Identify which cell holds the provided text, then report its [x, y] central coordinate. 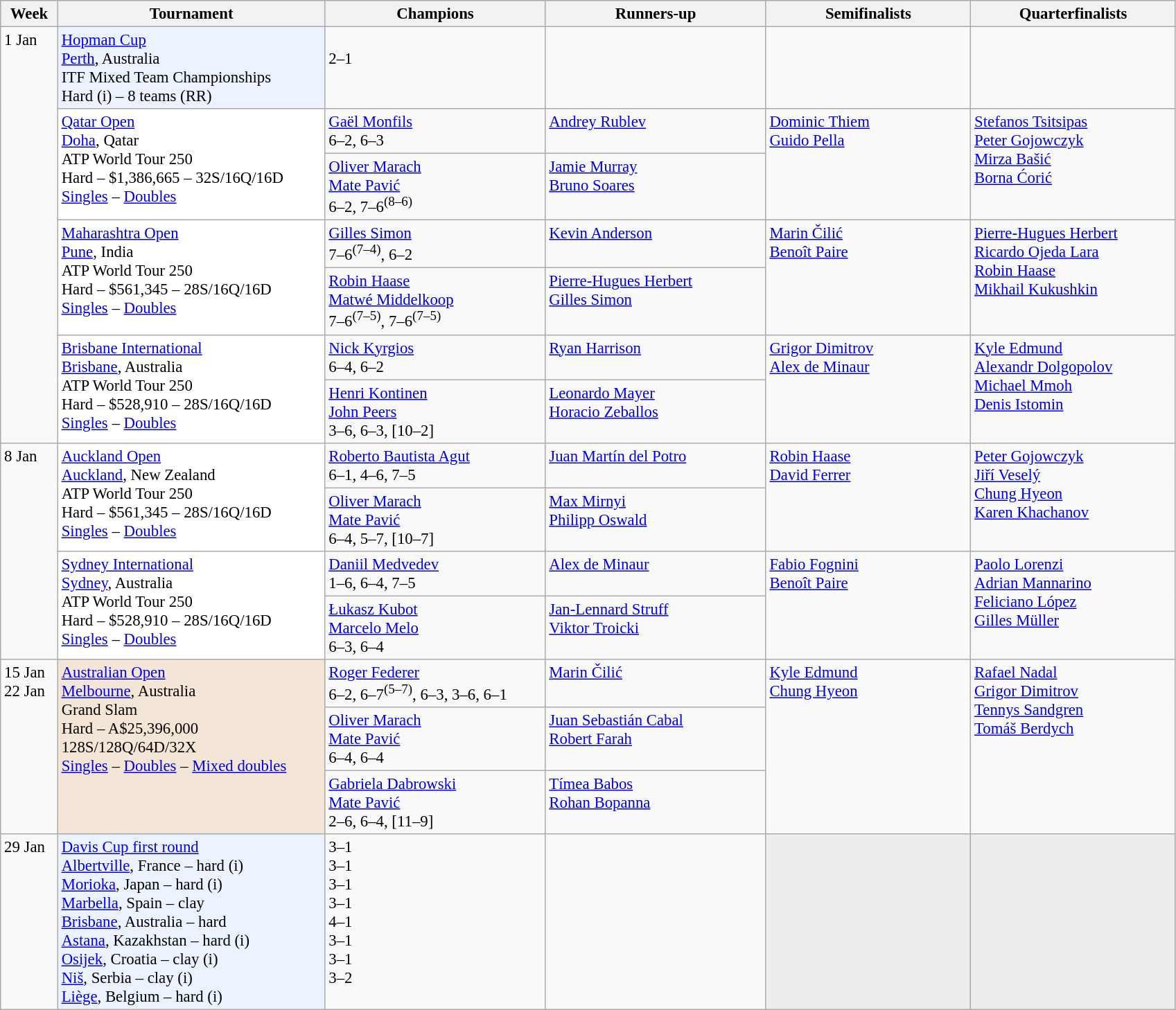
Australian Open Melbourne, AustraliaGrand SlamHard – A$25,396,000128S/128Q/64D/32XSingles – Doubles – Mixed doubles [191, 747]
Gaël Monfils6–2, 6–3 [435, 132]
Qatar Open Doha, QatarATP World Tour 250Hard – $1,386,665 – 32S/16Q/16DSingles – Doubles [191, 165]
Jan-Lennard Struff Viktor Troicki [656, 628]
Henri Kontinen John Peers3–6, 6–3, [10–2] [435, 411]
Robin Haase Matwé Middelkoop7–6(7–5), 7–6(7–5) [435, 301]
Juan Sebastián Cabal Robert Farah [656, 739]
Leonardo Mayer Horacio Zeballos [656, 411]
Ryan Harrison [656, 357]
Gabriela Dabrowski Mate Pavić 2–6, 6–4, [11–9] [435, 803]
Auckland Open Auckland, New ZealandATP World Tour 250Hard – $561,345 – 28S/16Q/16DSingles – Doubles [191, 497]
Tournament [191, 14]
Hopman CupPerth, AustraliaITF Mixed Team ChampionshipsHard (i) – 8 teams (RR) [191, 68]
Robin Haase David Ferrer [868, 497]
2–1 [435, 68]
Quarterfinalists [1073, 14]
Champions [435, 14]
Roger Federer6–2, 6–7(5–7), 6–3, 3–6, 6–1 [435, 683]
Peter Gojowczyk Jiří Veselý Chung Hyeon Karen Khachanov [1073, 497]
Kyle Edmund Alexandr Dolgopolov Michael Mmoh Denis Istomin [1073, 389]
Łukasz Kubot Marcelo Melo6–3, 6–4 [435, 628]
Paolo Lorenzi Adrian Mannarino Feliciano López Gilles Müller [1073, 605]
29 Jan [29, 922]
Andrey Rublev [656, 132]
15 Jan22 Jan [29, 747]
Gilles Simon7–6(7–4), 6–2 [435, 244]
Kyle Edmund Chung Hyeon [868, 747]
Juan Martín del Potro [656, 466]
Maharashtra Open Pune, IndiaATP World Tour 250Hard – $561,345 – 28S/16Q/16DSingles – Doubles [191, 277]
8 Jan [29, 551]
Roberto Bautista Agut6–1, 4–6, 7–5 [435, 466]
Tímea Babos Rohan Bopanna [656, 803]
Alex de Minaur [656, 574]
Week [29, 14]
Runners-up [656, 14]
Oliver Marach Mate Pavić6–2, 7–6(8–6) [435, 187]
Pierre-Hugues Herbert Ricardo Ojeda Lara Robin Haase Mikhail Kukushkin [1073, 277]
Nick Kyrgios6–4, 6–2 [435, 357]
Marin Čilić Benoît Paire [868, 277]
Max Mirnyi Philipp Oswald [656, 520]
Fabio Fognini Benoît Paire [868, 605]
Brisbane International Brisbane, AustraliaATP World Tour 250Hard – $528,910 – 28S/16Q/16DSingles – Doubles [191, 389]
Pierre-Hugues Herbert Gilles Simon [656, 301]
Oliver Marach Mate Pavić6–4, 6–4 [435, 739]
Jamie Murray Bruno Soares [656, 187]
Oliver Marach Mate Pavić6–4, 5–7, [10–7] [435, 520]
Semifinalists [868, 14]
Daniil Medvedev1–6, 6–4, 7–5 [435, 574]
Kevin Anderson [656, 244]
3–1 3–1 3–1 3–1 4–1 3–1 3–1 3–2 [435, 922]
Grigor Dimitrov Alex de Minaur [868, 389]
Stefanos Tsitsipas Peter Gojowczyk Mirza Bašić Borna Ćorić [1073, 165]
Marin Čilić [656, 683]
Dominic Thiem Guido Pella [868, 165]
1 Jan [29, 236]
Sydney International Sydney, AustraliaATP World Tour 250Hard – $528,910 – 28S/16Q/16DSingles – Doubles [191, 605]
Rafael Nadal Grigor Dimitrov Tennys Sandgren Tomáš Berdych [1073, 747]
